Provide the (X, Y) coordinate of the cell's center where the given text is located.  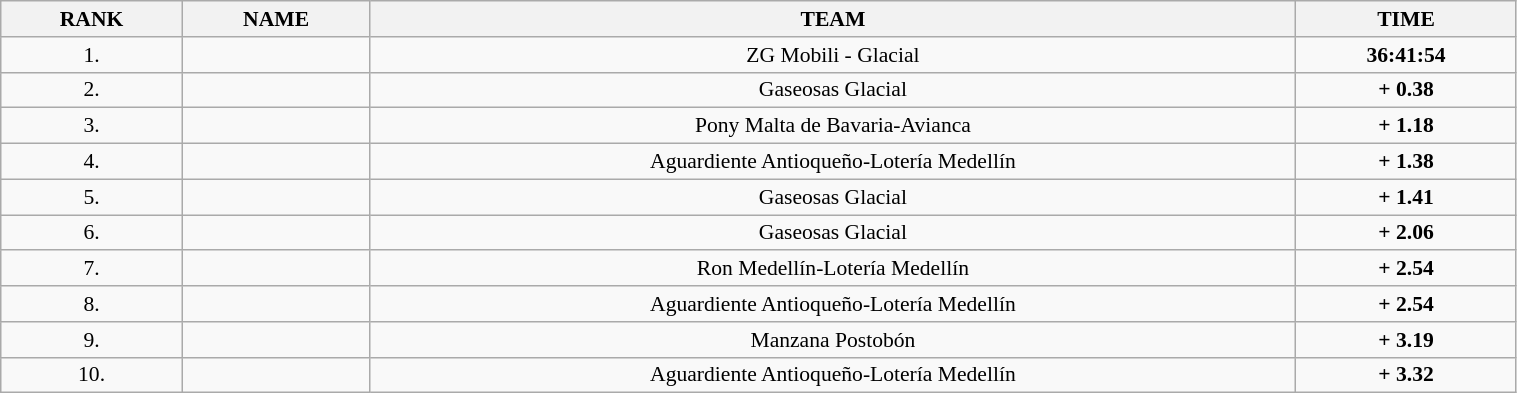
Ron Medellín-Lotería Medellín (833, 269)
9. (92, 340)
+ 1.41 (1406, 197)
2. (92, 90)
+ 3.32 (1406, 375)
4. (92, 162)
RANK (92, 19)
3. (92, 126)
+ 3.19 (1406, 340)
6. (92, 233)
5. (92, 197)
ZG Mobili - Glacial (833, 55)
1. (92, 55)
8. (92, 304)
36:41:54 (1406, 55)
Manzana Postobón (833, 340)
+ 2.06 (1406, 233)
10. (92, 375)
+ 0.38 (1406, 90)
+ 1.18 (1406, 126)
Pony Malta de Bavaria-Avianca (833, 126)
7. (92, 269)
+ 1.38 (1406, 162)
NAME (276, 19)
TIME (1406, 19)
TEAM (833, 19)
